Locate the cell with the specified text and output its [x, y] center coordinate. 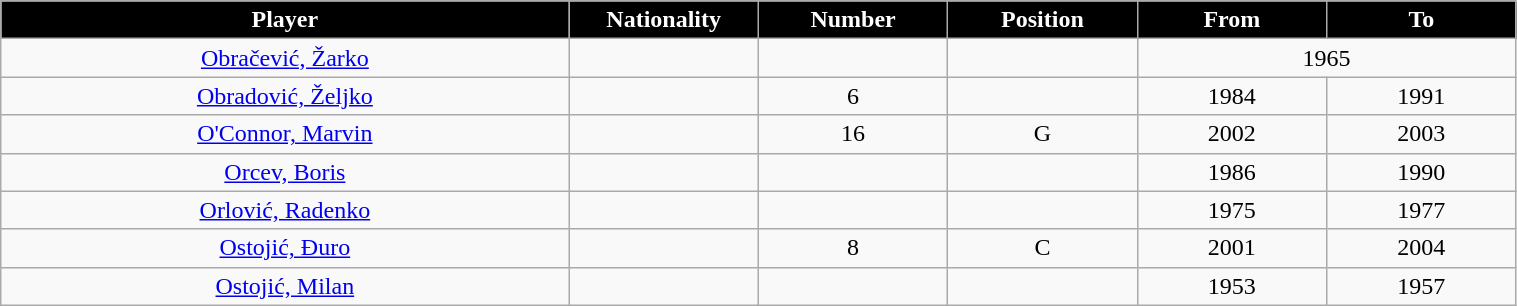
Position [1042, 20]
2002 [1232, 134]
From [1232, 20]
1953 [1232, 286]
G [1042, 134]
Nationality [664, 20]
2004 [1422, 248]
1957 [1422, 286]
2001 [1232, 248]
8 [852, 248]
1991 [1422, 96]
1977 [1422, 210]
1965 [1326, 58]
1990 [1422, 172]
Orlović, Radenko [285, 210]
1984 [1232, 96]
16 [852, 134]
Player [285, 20]
1986 [1232, 172]
To [1422, 20]
Ostojić, Milan [285, 286]
Obračević, Žarko [285, 58]
6 [852, 96]
Orcev, Boris [285, 172]
Obradović, Željko [285, 96]
2003 [1422, 134]
C [1042, 248]
Ostojić, Đuro [285, 248]
Number [852, 20]
O'Connor, Marvin [285, 134]
1975 [1232, 210]
